Detect which cell encompasses the target text, then output its (X, Y) center coordinate. 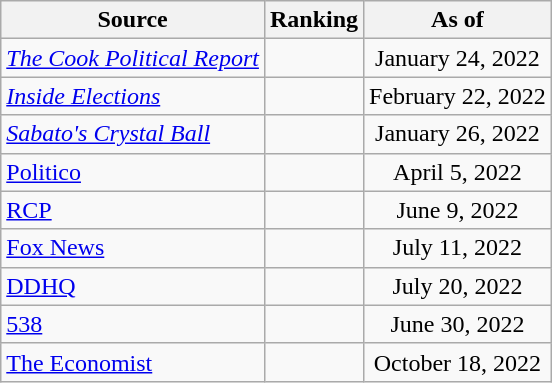
Sabato's Crystal Ball (133, 134)
Fox News (133, 248)
July 20, 2022 (458, 286)
October 18, 2022 (458, 362)
Source (133, 20)
Inside Elections (133, 96)
As of (458, 20)
June 9, 2022 (458, 210)
The Cook Political Report (133, 58)
April 5, 2022 (458, 172)
January 26, 2022 (458, 134)
RCP (133, 210)
538 (133, 324)
The Economist (133, 362)
DDHQ (133, 286)
January 24, 2022 (458, 58)
July 11, 2022 (458, 248)
Politico (133, 172)
Ranking (314, 20)
June 30, 2022 (458, 324)
February 22, 2022 (458, 96)
